For the text-containing cell, return its midpoint in (x, y) coordinate format. 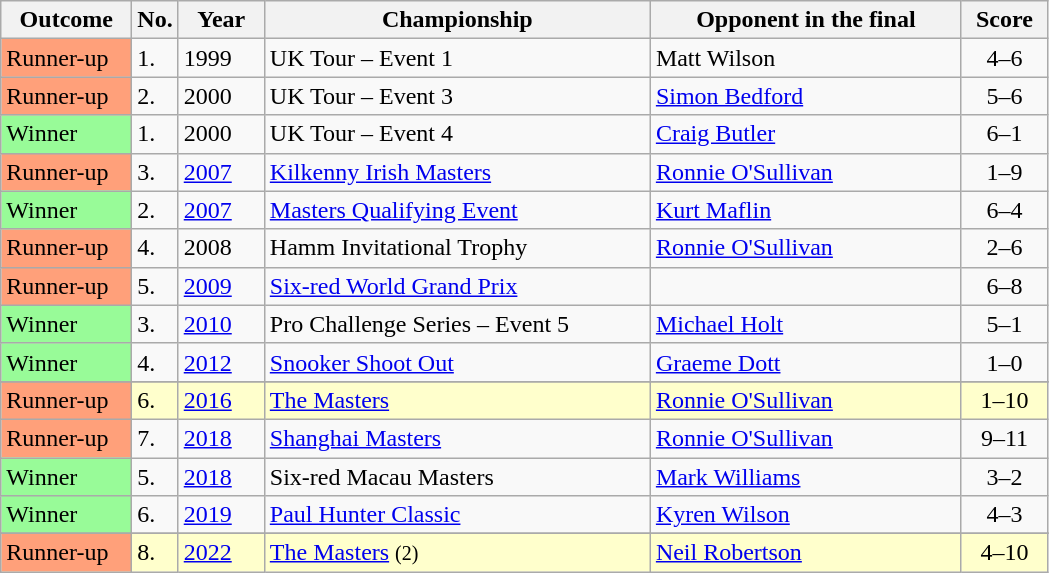
UK Tour – Event 1 (457, 58)
Championship (457, 20)
Craig Butler (806, 134)
UK Tour – Event 4 (457, 134)
6–8 (1004, 286)
2019 (221, 515)
9–11 (1004, 438)
Matt Wilson (806, 58)
Opponent in the final (806, 20)
The Masters (457, 400)
Graeme Dott (806, 362)
2016 (221, 400)
Pro Challenge Series – Event 5 (457, 324)
Hamm Invitational Trophy (457, 248)
3–2 (1004, 477)
2012 (221, 362)
5–6 (1004, 96)
Kyren Wilson (806, 515)
5–1 (1004, 324)
4–10 (1004, 553)
Six-red World Grand Prix (457, 286)
No. (155, 20)
8. (155, 553)
Six-red Macau Masters (457, 477)
Michael Holt (806, 324)
1999 (221, 58)
Mark Williams (806, 477)
Outcome (66, 20)
2009 (221, 286)
Score (1004, 20)
Shanghai Masters (457, 438)
1–10 (1004, 400)
4–3 (1004, 515)
UK Tour – Event 3 (457, 96)
Simon Bedford (806, 96)
1–0 (1004, 362)
2022 (221, 553)
Paul Hunter Classic (457, 515)
6–4 (1004, 210)
Snooker Shoot Out (457, 362)
The Masters (2) (457, 553)
1–9 (1004, 172)
2–6 (1004, 248)
6–1 (1004, 134)
Kurt Maflin (806, 210)
7. (155, 438)
Kilkenny Irish Masters (457, 172)
2010 (221, 324)
Neil Robertson (806, 553)
Year (221, 20)
2008 (221, 248)
4–6 (1004, 58)
Masters Qualifying Event (457, 210)
